Provide the [x, y] coordinate of the cell's center where the given text is located.  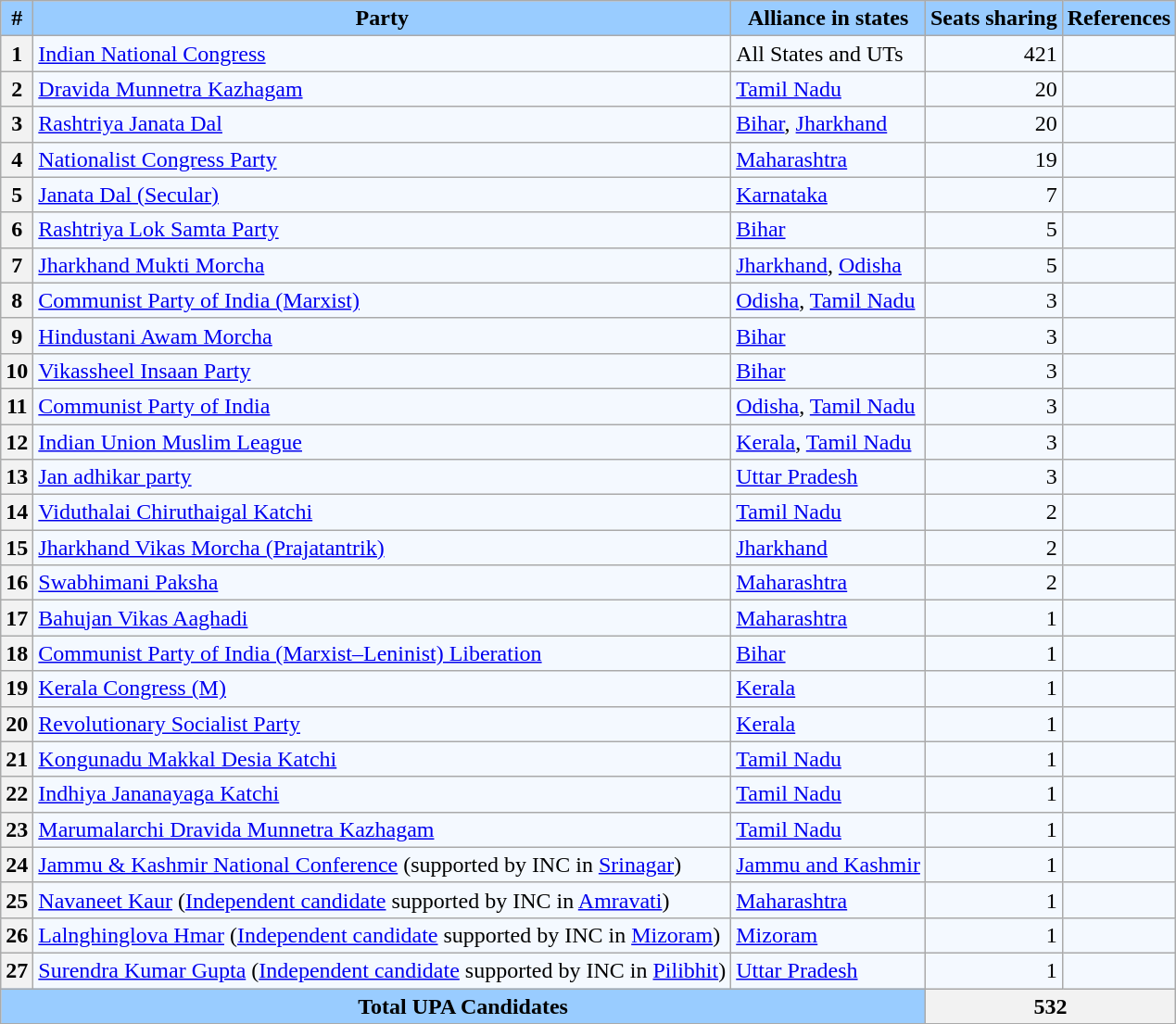
# [17, 19]
Swabhimani Paksha [382, 583]
10 [17, 371]
Jharkhand Mukti Morcha [382, 265]
Revolutionary Socialist Party [382, 724]
References [1119, 19]
18 [17, 653]
421 [993, 54]
532 [1050, 1005]
13 [17, 477]
24 [17, 865]
All States and UTs [828, 54]
26 [17, 935]
6 [17, 230]
Communist Party of India [382, 406]
Janata Dal (Secular) [382, 195]
25 [17, 900]
Total UPA Candidates [463, 1005]
Karnataka [828, 195]
Jharkhand Vikas Morcha (Prajatantrik) [382, 548]
Bahujan Vikas Aaghadi [382, 618]
Rashtriya Lok Samta Party [382, 230]
Kerala, Tamil Nadu [828, 442]
Vikassheel Insaan Party [382, 371]
Jammu & Kashmir National Conference (supported by INC in Srinagar) [382, 865]
Seats sharing [993, 19]
Dravida Munnetra Kazhagam [382, 89]
Alliance in states [828, 19]
12 [17, 442]
Nationalist Congress Party [382, 159]
Jharkhand, Odisha [828, 265]
Navaneet Kaur (Independent candidate supported by INC in Amravati) [382, 900]
Party [382, 19]
Rashtriya Janata Dal [382, 124]
8 [17, 300]
17 [17, 618]
21 [17, 759]
Communist Party of India (Marxist) [382, 300]
27 [17, 970]
14 [17, 512]
Kerala Congress (M) [382, 689]
Mizoram [828, 935]
Viduthalai Chiruthaigal Katchi [382, 512]
Jan adhikar party [382, 477]
Communist Party of India (Marxist–Leninist) Liberation [382, 653]
Jammu and Kashmir [828, 865]
Jharkhand [828, 548]
Indian Union Muslim League [382, 442]
Surendra Kumar Gupta (Independent candidate supported by INC in Pilibhit) [382, 970]
Kongunadu Makkal Desia Katchi [382, 759]
4 [17, 159]
11 [17, 406]
Hindustani Awam Morcha [382, 335]
23 [17, 829]
9 [17, 335]
Marumalarchi Dravida Munnetra Kazhagam [382, 829]
Indian National Congress [382, 54]
Indhiya Jananayaga Katchi [382, 794]
16 [17, 583]
Lalnghinglova Hmar (Independent candidate supported by INC in Mizoram) [382, 935]
Bihar, Jharkhand [828, 124]
22 [17, 794]
15 [17, 548]
